Search for the cell housing the specified text and yield its [X, Y] center coordinate. 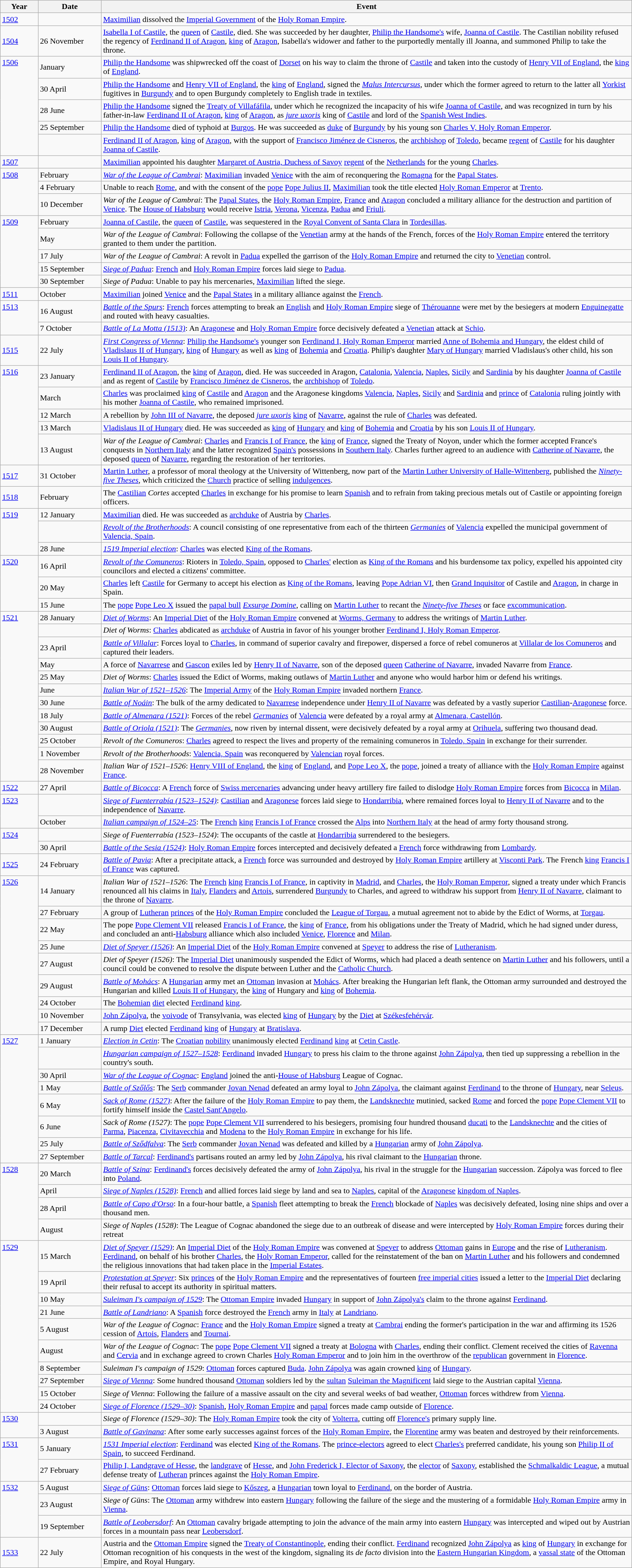
Diet of Speyer (1526): An Imperial Diet of the Holy Roman Empire convened at Speyer to address the rise of Lutheranism. [367, 947]
Suleiman I's campaign of 1529: Ottoman forces captured Buda. John Zápolya was again crowned king of Hungary. [367, 1368]
1 May [69, 1088]
29 August [69, 985]
6 May [69, 1105]
5 January [69, 1448]
Battle of Sződfalva: The Serb commander Jovan Nenad was defeated and killed by a Hungarian army of John Zápolya. [367, 1144]
15 September [69, 269]
4 February [69, 187]
28 January [69, 618]
1532 [19, 1509]
16 April [69, 566]
Siege of Vienna: Some hundred thousand Ottoman soldiers led by the sultan Suleiman the Magnificent laid siege to the Austrian capital Vienna. [367, 1381]
Revolt of the Brotherhoods: Valencia, Spain was reconquered by Valencian royal forces. [367, 753]
Suleiman I's campaign of 1529: The Ottoman Empire invaded Hungary in support of John Zápolya's claim to the throne against Ferdinand. [367, 1299]
28 November [69, 771]
March [69, 398]
21 June [69, 1312]
1526 [19, 955]
1 January [69, 1041]
Event [367, 7]
27 April [69, 788]
13 August [69, 449]
John Zápolya, the voivode of Transylvania, was elected king of Hungary by the Diet at Székesfehérvár. [367, 1015]
1530 [19, 1425]
1531 [19, 1459]
1504 [19, 41]
20 May [69, 588]
1522 [19, 788]
Diet of Worms: Charles issued the Edict of Worms, making outlaws of Martin Luther and anyone who would harbor him or defend his writings. [367, 677]
Siege of Naples (1528): French and allied forces laid siege by land and sea to Naples, capital of the Aragonese kingdom of Naples. [367, 1191]
30 September [69, 281]
1 November [69, 753]
1523 [19, 811]
Siege of Vienna: Following the failure of a massive assault on the city and several weeks of bad weather, Ottoman forces withdrew from Vienna. [367, 1393]
10 November [69, 1015]
25 October [69, 741]
15 March [69, 1256]
1533 [19, 1552]
1519 Imperial election: Charles was elected King of the Romans. [367, 549]
Unable to reach Rome, and with the consent of the pope Pope Julius II, Maximilian took the title elected Holy Roman Emperor at Trento. [367, 187]
18 July [69, 715]
Italian campaign of 1524–25: The French king Francis I of France crossed the Alps into Northern Italy at the head of army forty thousand strong. [367, 822]
1508 [19, 192]
10 December [69, 205]
June [69, 690]
January [69, 67]
23 January [69, 376]
1509 [19, 251]
War of the League of Cambrai: A revolt in Padua expelled the garrison of the Holy Roman Empire and returned the city to Venetian control. [367, 256]
25 July [69, 1144]
3 August [69, 1431]
1525 [19, 865]
23 April [69, 648]
Philip the Handsome died of typhoid at Burgos. He was succeeded as duke of Burgundy by his young son Charles V, Holy Roman Emperor. [367, 128]
19 April [69, 1282]
Battle of Tarcal: Ferdinand's partisans routed an army led by John Zápolya, his rival claimant to the Hungarian throne. [367, 1157]
1519 [19, 532]
Diet of Worms: Charles abdicated as archduke of Austria in favor of his younger brother Ferdinand I, Holy Roman Emperor. [367, 630]
1516 [19, 415]
The Bohemian diet elected Ferdinand king. [367, 1003]
28 April [69, 1208]
30 August [69, 728]
Joanna of Castile, the queen of Castile, was sequestered in the Royal Convent of Santa Clara in Tordesillas. [367, 222]
Vladislaus II of Hungary died. He was succeeded as king of Hungary and king of Bohemia and Croatia by his son Louis II of Hungary. [367, 428]
Maximilian joined Venice and the Papal States in a military alliance against the French. [367, 294]
22 May [69, 929]
14 January [69, 891]
25 May [69, 677]
Maximilian dissolved the Imperial Government of the Holy Roman Empire. [367, 19]
17 December [69, 1028]
7 October [69, 328]
1515 [19, 350]
Diet of Worms: An Imperial Diet of the Holy Roman Empire convened at Worms, Germany to address the writings of Martin Luther. [367, 618]
Battle of the Sesia (1524): Holy Roman Empire forces intercepted and decisively defeated a French force withdrawing from Lombardy. [367, 847]
25 June [69, 947]
Year [19, 7]
23 August [69, 1504]
1507 [19, 162]
6 June [69, 1127]
16 August [69, 311]
1511 [19, 294]
Maximilian appointed his daughter Margaret of Austria, Duchess of Savoy regent of the Netherlands for the young Charles. [367, 162]
Siege of Padua: Unable to pay his mercenaries, Maximilian lifted the siege. [367, 281]
13 March [69, 428]
25 September [69, 128]
Battle of La Motta (1513): An Aragonese and Holy Roman Empire force decisively defeated a Venetian attack at Schio. [367, 328]
1518 [19, 497]
30 June [69, 703]
A rump Diet elected Ferdinand king of Hungary at Bratislava. [367, 1028]
15 June [69, 605]
1524 [19, 841]
17 July [69, 256]
Italian War of 1521–1526: The Imperial Army of the Holy Roman Empire invaded northern France. [367, 690]
1527 [19, 1099]
20 March [69, 1174]
12 March [69, 415]
15 October [69, 1393]
War of the League of Cambrai: Maximilian invaded Venice with the aim of reconquering the Romagna for the Papal States. [367, 175]
1529 [19, 1326]
War of the League of Cognac: England joined the anti-House of Habsburg League of Cognac. [367, 1075]
19 September [69, 1526]
Maximilian died. He was succeeded as archduke of Austria by Charles. [367, 515]
A force of Navarrese and Gascon exiles led by Henry II of Navarre, son of the deposed queen Catherine of Navarre, invaded Navarre from France. [367, 665]
1528 [19, 1202]
8 September [69, 1368]
A rebellion by John III of Navarre, the deposed jure uxoris king of Navarre, against the rule of Charles was defeated. [367, 415]
Siege of Florence (1529–30): Spanish, Holy Roman Empire and papal forces made camp outside of Florence. [367, 1406]
Battle of Almenara (1521): Forces of the rebel Germanies of Valencia were defeated by a royal army at Almenara, Castellón. [367, 715]
10 May [69, 1299]
27 August [69, 964]
26 November [69, 41]
Battle of Landriano: A Spanish force destroyed the French army in Italy at Landriano. [367, 1312]
Date [69, 7]
1513 [19, 318]
1517 [19, 476]
1502 [19, 19]
1520 [19, 583]
Siege of Padua: French and Holy Roman Empire forces laid siege to Padua. [367, 269]
The pope Pope Leo X issued the papal bull Exsurge Domine, calling on Martin Luther to recant the Ninety-five Theses or face excommunication. [367, 605]
24 February [69, 865]
Siege of Fuenterrabía (1523–1524): The occupants of the castle at Hondarribia surrendered to the besiegers. [367, 835]
12 January [69, 515]
Election in Cetin: The Croatian nobility unanimously elected Ferdinand king at Cetin Castle. [367, 1041]
31 October [69, 476]
April [69, 1191]
Siege of Güns: Ottoman forces laid siege to Kőszeg, a Hungarian town loyal to Ferdinand, on the border of Austria. [367, 1487]
1521 [19, 696]
Siege of Florence (1529–30): The Holy Roman Empire took the city of Volterra, cutting off Florence's primary supply line. [367, 1419]
1506 [19, 106]
